Output the (X, Y) coordinate of the center of the cell containing the given text.  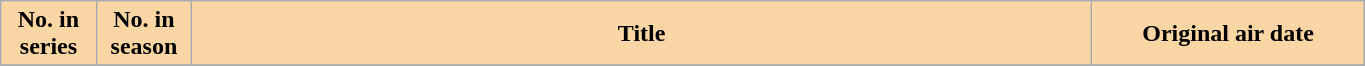
Title (642, 34)
No. inseries (48, 34)
No. inseason (144, 34)
Original air date (1228, 34)
